Provide the [x, y] coordinate of the cell's center where the given text is located.  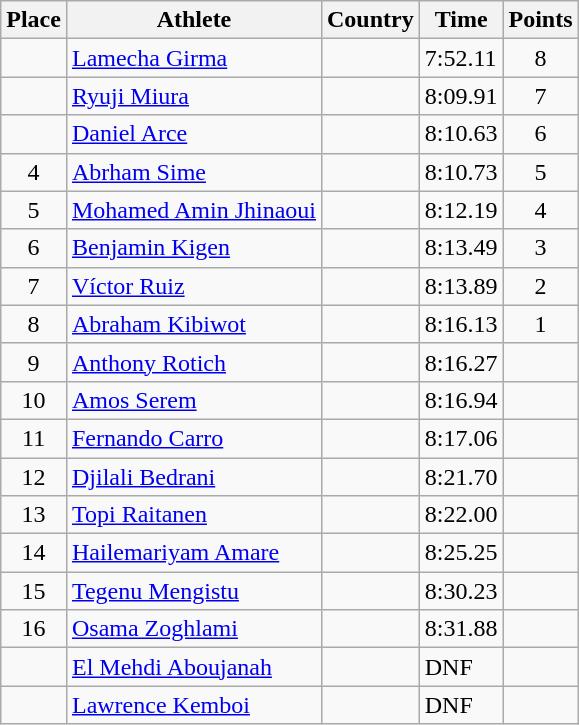
Points [540, 20]
Daniel Arce [194, 134]
Abraham Kibiwot [194, 324]
8:16.27 [461, 362]
Time [461, 20]
15 [34, 591]
8:25.25 [461, 553]
Topi Raitanen [194, 515]
Place [34, 20]
8:13.49 [461, 248]
El Mehdi Aboujanah [194, 667]
Ryuji Miura [194, 96]
7:52.11 [461, 58]
8:21.70 [461, 477]
11 [34, 438]
Country [370, 20]
12 [34, 477]
Tegenu Mengistu [194, 591]
8:10.73 [461, 172]
8:22.00 [461, 515]
Víctor Ruiz [194, 286]
Athlete [194, 20]
2 [540, 286]
3 [540, 248]
8:30.23 [461, 591]
10 [34, 400]
8:16.13 [461, 324]
16 [34, 629]
8:12.19 [461, 210]
9 [34, 362]
Fernando Carro [194, 438]
Mohamed Amin Jhinaoui [194, 210]
14 [34, 553]
8:31.88 [461, 629]
8:09.91 [461, 96]
8:13.89 [461, 286]
Anthony Rotich [194, 362]
Lamecha Girma [194, 58]
Benjamin Kigen [194, 248]
Hailemariyam Amare [194, 553]
8:16.94 [461, 400]
8:17.06 [461, 438]
Djilali Bedrani [194, 477]
Lawrence Kemboi [194, 705]
Abrham Sime [194, 172]
13 [34, 515]
Amos Serem [194, 400]
1 [540, 324]
8:10.63 [461, 134]
Osama Zoghlami [194, 629]
